Provide the [x, y] coordinate of the cell's center where the given text is located.  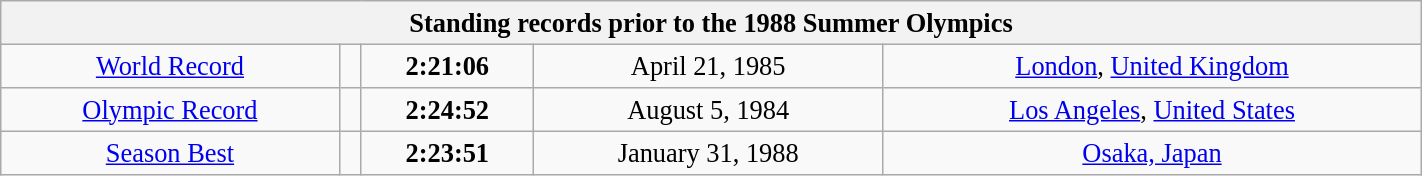
2:21:06 [448, 66]
Los Angeles, United States [1152, 109]
Osaka, Japan [1152, 153]
August 5, 1984 [708, 109]
World Record [170, 66]
April 21, 1985 [708, 66]
Season Best [170, 153]
London, United Kingdom [1152, 66]
Olympic Record [170, 109]
January 31, 1988 [708, 153]
2:24:52 [448, 109]
2:23:51 [448, 153]
Standing records prior to the 1988 Summer Olympics [711, 22]
